Determine the [x, y] coordinate at the center of the cell enclosing the given text.  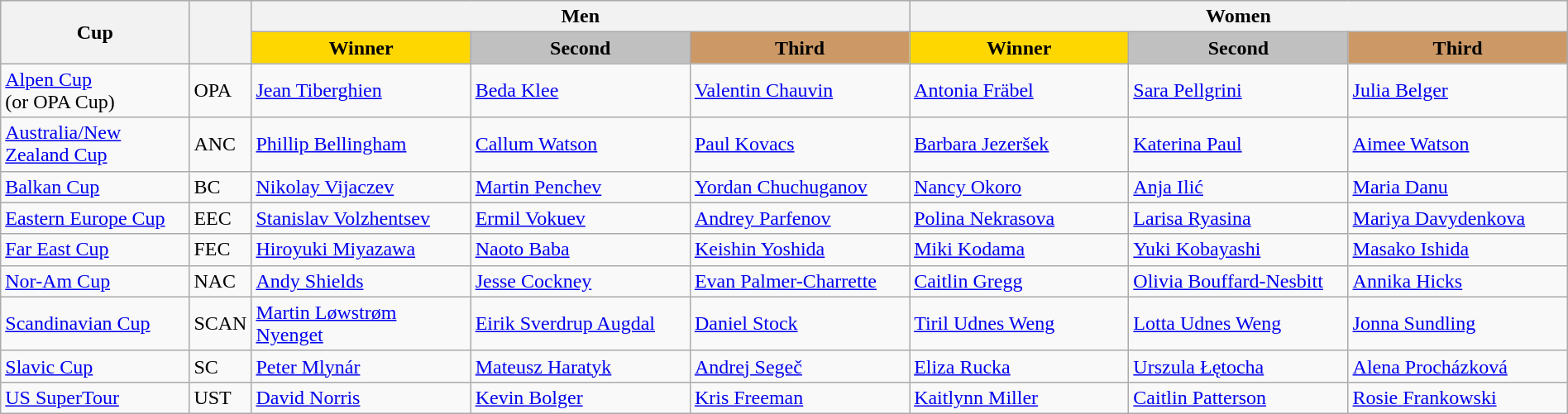
Ermil Vokuev [581, 218]
Far East Cup [95, 250]
Eastern Europe Cup [95, 218]
Callum Watson [581, 144]
Masako Ishida [1457, 250]
Mateusz Haratyk [581, 366]
Urszula Łętocha [1239, 366]
Evan Palmer-Charrette [799, 281]
EEC [220, 218]
Julia Belger [1457, 91]
ANC [220, 144]
Cup [95, 32]
SC [220, 366]
Sara Pellgrini [1239, 91]
Aimee Watson [1457, 144]
Rosie Frankowski [1457, 397]
SCAN [220, 324]
Slavic Cup [95, 366]
Caitlin Gregg [1019, 281]
Anja Ilić [1239, 187]
Lotta Udnes Weng [1239, 324]
Keishin Yoshida [799, 250]
Beda Klee [581, 91]
Balkan Cup [95, 187]
Alena Procházková [1457, 366]
Eliza Rucka [1019, 366]
Eirik Sverdrup Augdal [581, 324]
Katerina Paul [1239, 144]
Yordan Chuchuganov [799, 187]
David Norris [361, 397]
Jean Tiberghien [361, 91]
US SuperTour [95, 397]
Antonia Fräbel [1019, 91]
Nor-Am Cup [95, 281]
Naoto Baba [581, 250]
Olivia Bouffard-Nesbitt [1239, 281]
Andrey Parfenov [799, 218]
Martin Løwstrøm Nyenget [361, 324]
Barbara Jezeršek [1019, 144]
Alpen Cup(or OPA Cup) [95, 91]
Stanislav Volzhentsev [361, 218]
Larisa Ryasina [1239, 218]
Hiroyuki Miyazawa [361, 250]
Nikolay Vijaczev [361, 187]
Daniel Stock [799, 324]
Kris Freeman [799, 397]
NAC [220, 281]
Tiril Udnes Weng [1019, 324]
Women [1239, 17]
Nancy Okoro [1019, 187]
Mariya Davydenkova [1457, 218]
Maria Danu [1457, 187]
Annika Hicks [1457, 281]
Kevin Bolger [581, 397]
Peter Mlynár [361, 366]
Miki Kodama [1019, 250]
Scandinavian Cup [95, 324]
Polina Nekrasova [1019, 218]
Kaitlynn Miller [1019, 397]
Valentin Chauvin [799, 91]
OPA [220, 91]
Phillip Bellingham [361, 144]
Yuki Kobayashi [1239, 250]
Paul Kovacs [799, 144]
UST [220, 397]
Australia/New Zealand Cup [95, 144]
Jesse Cockney [581, 281]
Martin Penchev [581, 187]
Andy Shields [361, 281]
BC [220, 187]
FEC [220, 250]
Caitlin Patterson [1239, 397]
Men [581, 17]
Jonna Sundling [1457, 324]
Andrej Segeč [799, 366]
